Return the (x, y) coordinate for the center point of the cell that contains the specified text.  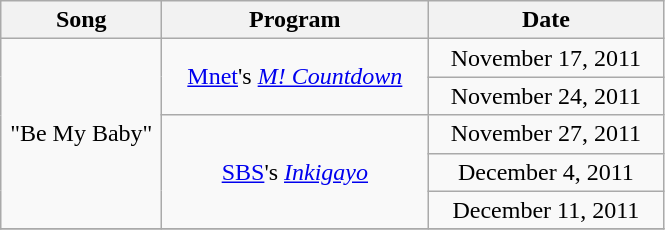
December 11, 2011 (546, 210)
December 4, 2011 (546, 172)
"Be My Baby" (82, 134)
November 17, 2011 (546, 58)
SBS's Inkigayo (295, 172)
Mnet's M! Countdown (295, 77)
Date (546, 20)
Song (82, 20)
November 24, 2011 (546, 96)
Program (295, 20)
November 27, 2011 (546, 134)
